Capture the cell that displays the provided text and extract its [x, y] central coordinate. 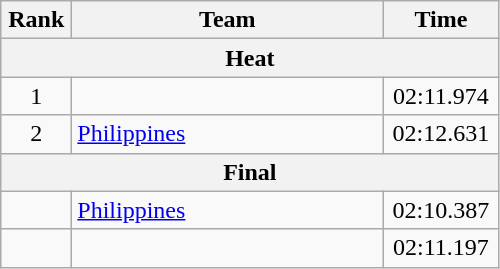
02:11.974 [441, 96]
Final [250, 172]
Rank [36, 20]
2 [36, 134]
1 [36, 96]
02:12.631 [441, 134]
Heat [250, 58]
Time [441, 20]
Team [228, 20]
02:10.387 [441, 210]
02:11.197 [441, 248]
